Extract the [x, y] coordinate from the center of the cell holding the provided text.  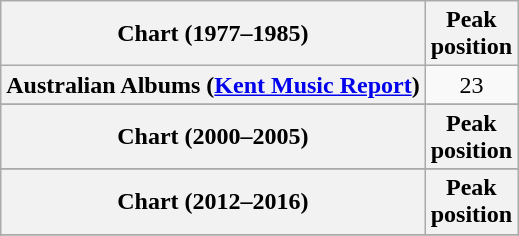
Chart (2012–2016) [213, 202]
23 [471, 85]
Australian Albums (Kent Music Report) [213, 85]
Chart (1977–1985) [213, 34]
Chart (2000–2005) [213, 136]
